Locate the cell with the specified text and output its (X, Y) center coordinate. 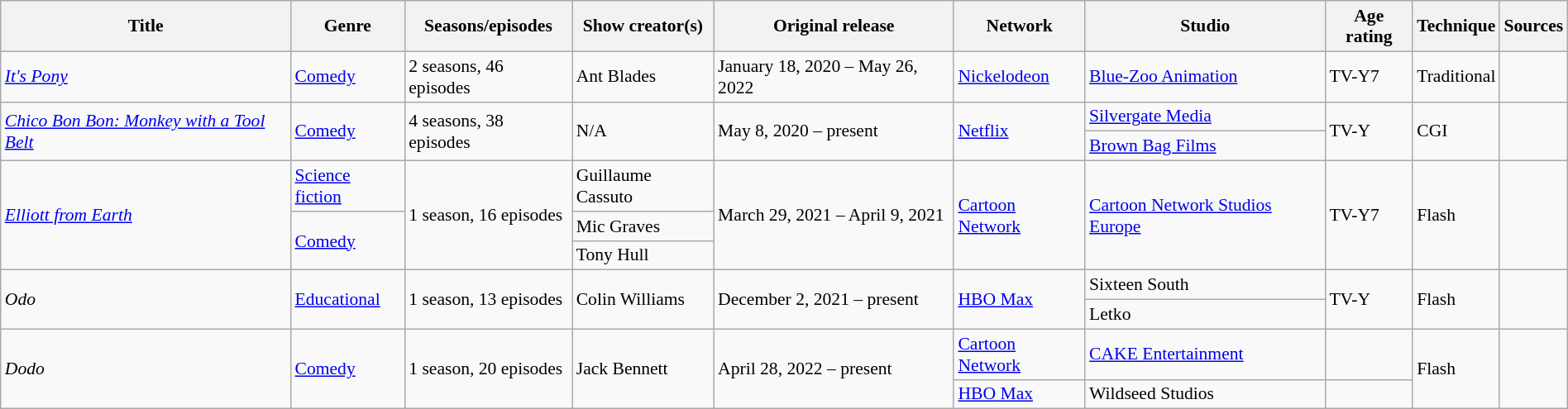
Chico Bon Bon: Monkey with a Tool Belt (146, 131)
Jack Bennett (643, 369)
Letko (1205, 315)
Network (1019, 26)
May 8, 2020 – present (834, 131)
4 seasons, 38 episodes (488, 131)
Blue-Zoo Animation (1205, 76)
Brown Bag Films (1205, 146)
April 28, 2022 – present (834, 369)
Wildseed Studios (1205, 394)
1 season, 16 episodes (488, 216)
1 season, 13 episodes (488, 299)
Tony Hull (643, 255)
Colin Williams (643, 299)
Technique (1456, 26)
Cartoon Network Studios Europe (1205, 216)
January 18, 2020 – May 26, 2022 (834, 76)
Odo (146, 299)
CGI (1456, 131)
Show creator(s) (643, 26)
December 2, 2021 – present (834, 299)
Netflix (1019, 131)
Educational (347, 299)
Studio (1205, 26)
Traditional (1456, 76)
1 season, 20 episodes (488, 369)
Age rating (1369, 26)
N/A (643, 131)
Guillaume Cassuto (643, 187)
Dodo (146, 369)
Elliott from Earth (146, 216)
Sources (1533, 26)
Nickelodeon (1019, 76)
Title (146, 26)
Original release (834, 26)
Sixteen South (1205, 285)
CAKE Entertainment (1205, 354)
March 29, 2021 – April 9, 2021 (834, 216)
Seasons/episodes (488, 26)
2 seasons, 46 episodes (488, 76)
Ant Blades (643, 76)
It's Pony (146, 76)
Genre (347, 26)
Silvergate Media (1205, 117)
Science fiction (347, 187)
Mic Graves (643, 226)
